Extract the [x, y] coordinate from the center of the cell holding the provided text.  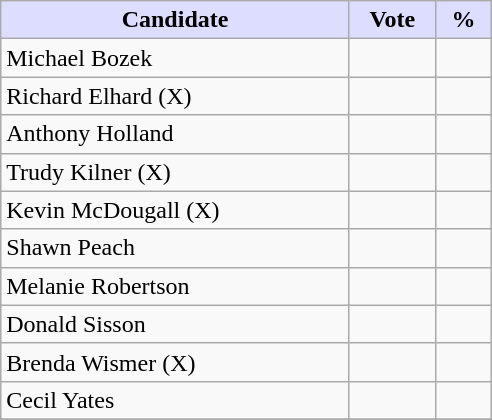
Trudy Kilner (X) [176, 172]
Richard Elhard (X) [176, 96]
Brenda Wismer (X) [176, 362]
Donald Sisson [176, 324]
Shawn Peach [176, 248]
Vote [392, 20]
Melanie Robertson [176, 286]
Cecil Yates [176, 400]
% [463, 20]
Michael Bozek [176, 58]
Kevin McDougall (X) [176, 210]
Candidate [176, 20]
Anthony Holland [176, 134]
